Provide the [x, y] coordinate of the cell's center where the given text is located.  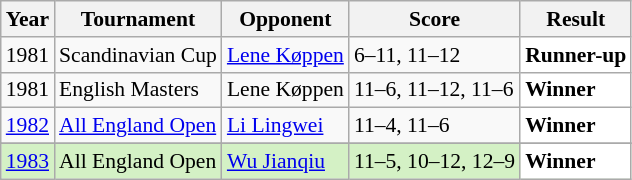
Opponent [286, 19]
Wu Jianqiu [286, 162]
Result [576, 19]
11–4, 11–6 [434, 126]
1983 [28, 162]
Runner-up [576, 55]
English Masters [138, 90]
6–11, 11–12 [434, 55]
Scandinavian Cup [138, 55]
Year [28, 19]
Tournament [138, 19]
1982 [28, 126]
Li Lingwei [286, 126]
11–6, 11–12, 11–6 [434, 90]
Score [434, 19]
11–5, 10–12, 12–9 [434, 162]
